Return the (x, y) coordinate for the center point of the cell that contains the specified text.  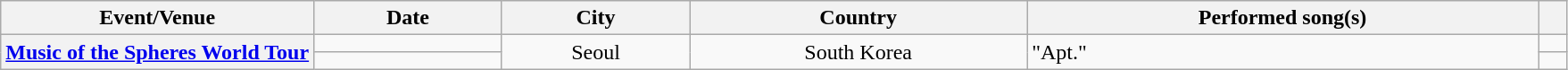
Music of the Spheres World Tour (157, 52)
Event/Venue (157, 18)
Performed song(s) (1283, 18)
South Korea (859, 52)
"Apt." (1283, 52)
Date (409, 18)
Seoul (596, 52)
City (596, 18)
Country (859, 18)
